Pinpoint the cell where the given text exists, returning its (X, Y) midpoint coordinate. 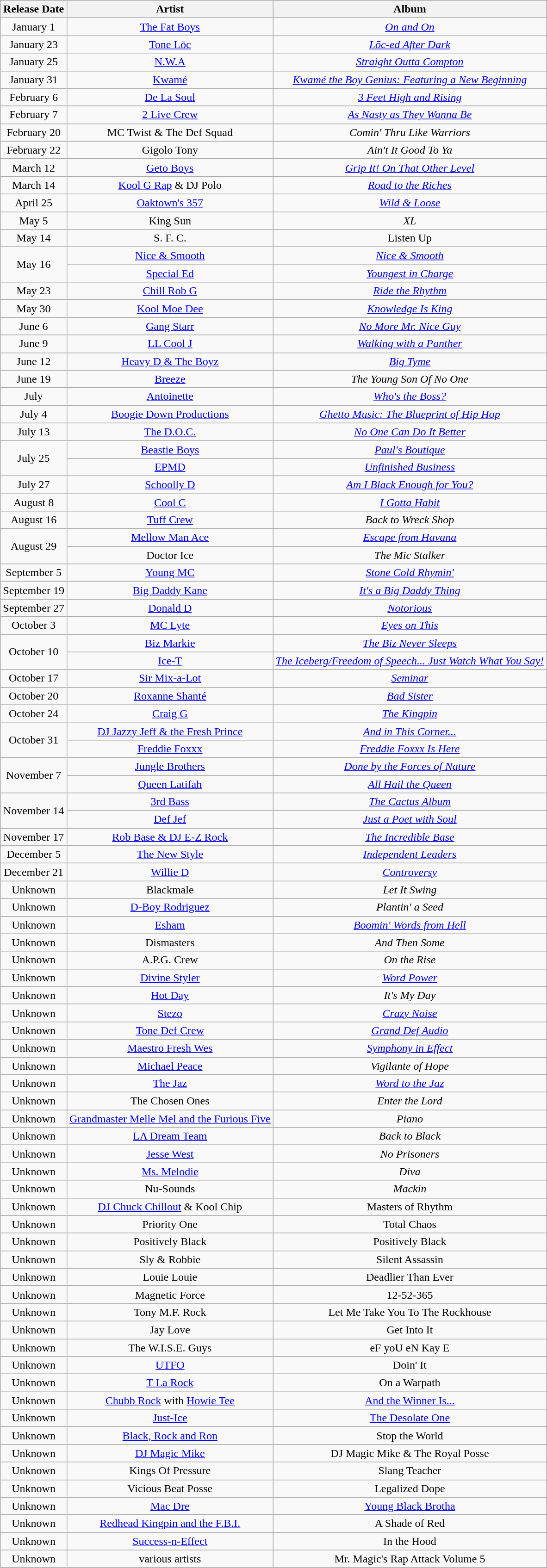
DJ Magic Mike (170, 1453)
December 5 (34, 855)
Dismasters (170, 942)
Tony M.F. Rock (170, 1312)
Heavy D & The Boyz (170, 361)
Donald D (170, 608)
Let Me Take You To The Rockhouse (410, 1312)
Seminar (410, 678)
June 6 (34, 326)
Jesse West (170, 1154)
Tone Def Crew (170, 1030)
Slang Teacher (410, 1471)
Kool G Rap & DJ Polo (170, 185)
Esham (170, 925)
No One Can Do It Better (410, 432)
MC Lyte (170, 626)
Walking with a Panther (410, 344)
November 17 (34, 837)
October 31 (34, 740)
Vicious Beat Posse (170, 1488)
Grand Def Audio (410, 1030)
Craig G (170, 713)
Road to the Riches (410, 185)
And Then Some (410, 942)
Divine Styler (170, 978)
Redhead Kingpin and the F.B.I. (170, 1524)
Done by the Forces of Nature (410, 766)
August 8 (34, 502)
Back to Wreck Shop (410, 520)
Unfinished Business (410, 467)
Mac Dre (170, 1506)
King Sun (170, 221)
The Jaz (170, 1084)
June 12 (34, 361)
October 20 (34, 696)
Young Black Brotha (410, 1506)
Magnetic Force (170, 1295)
2 Live Crew (170, 115)
May 30 (34, 309)
Grandmaster Melle Mel and the Furious Five (170, 1119)
It's My Day (410, 995)
In the Hood (410, 1541)
Cool C (170, 502)
And in This Corner... (410, 731)
Gang Starr (170, 326)
The Chosen Ones (170, 1101)
Straight Outta Compton (410, 62)
The Fat Boys (170, 27)
Blackmale (170, 890)
Big Tyme (410, 361)
Lōc-ed After Dark (410, 44)
Notorious (410, 608)
The D.O.C. (170, 432)
Comin' Thru Like Warriors (410, 132)
EPMD (170, 467)
September 5 (34, 573)
The New Style (170, 855)
Tuff Crew (170, 520)
June 19 (34, 379)
Tone Lōc (170, 44)
Back to Black (410, 1136)
February 20 (34, 132)
Stone Cold Rhymin' (410, 573)
Get Into It (410, 1330)
Just a Poet with Soul (410, 819)
September 27 (34, 608)
August 16 (34, 520)
No More Mr. Nice Guy (410, 326)
Enter the Lord (410, 1101)
April 25 (34, 203)
LA Dream Team (170, 1136)
Wild & Loose (410, 203)
Who's the Boss? (410, 397)
Freddie Foxxx Is Here (410, 749)
Artist (170, 9)
LL Cool J (170, 344)
January 23 (34, 44)
Word Power (410, 978)
Big Daddy Kane (170, 590)
February 22 (34, 150)
S. F. C. (170, 238)
Controversy (410, 872)
Piano (410, 1119)
The W.I.S.E. Guys (170, 1348)
Antoinette (170, 397)
Kool Moe Dee (170, 309)
July 13 (34, 432)
Word to the Jaz (410, 1084)
Plantin' a Seed (410, 907)
Special Ed (170, 273)
Def Jef (170, 819)
The Incredible Base (410, 837)
Chubb Rock with Howie Tee (170, 1401)
DJ Chuck Chillout & Kool Chip (170, 1207)
Biz Markie (170, 643)
February 6 (34, 97)
Paul's Boutique (410, 449)
A Shade of Red (410, 1524)
July 25 (34, 458)
N.W.A (170, 62)
Queen Latifah (170, 784)
Oaktown's 357 (170, 203)
Symphony in Effect (410, 1048)
February 7 (34, 115)
Legalized Dope (410, 1488)
Total Chaos (410, 1224)
T La Rock (170, 1383)
No Prisoners (410, 1154)
July 4 (34, 414)
On and On (410, 27)
12-52-365 (410, 1295)
Mr. Magic's Rap Attack Volume 5 (410, 1559)
Chill Rob G (170, 291)
De La Soul (170, 97)
Deadlier Than Ever (410, 1277)
Silent Assassin (410, 1259)
As Nasty as They Wanna Be (410, 115)
Am I Black Enough for You? (410, 484)
January 1 (34, 27)
A.P.G. Crew (170, 960)
Rob Base & DJ E-Z Rock (170, 837)
Masters of Rhythm (410, 1207)
June 9 (34, 344)
UTFO (170, 1365)
All Hail the Queen (410, 784)
various artists (170, 1559)
D-Boy Rodriguez (170, 907)
Maestro Fresh Wes (170, 1048)
The Iceberg/Freedom of Speech... Just Watch What You Say! (410, 661)
November 7 (34, 775)
The Kingpin (410, 713)
December 21 (34, 872)
The Cactus Album (410, 802)
Boogie Down Productions (170, 414)
Doin' It (410, 1365)
Priority One (170, 1224)
Independent Leaders (410, 855)
3 Feet High and Rising (410, 97)
Escape from Havana (410, 538)
Success-n-Effect (170, 1541)
Hot Day (170, 995)
January 25 (34, 62)
Eyes on This (410, 626)
Sir Mix-a-Lot (170, 678)
MC Twist & The Def Squad (170, 132)
Bad Sister (410, 696)
November 14 (34, 811)
Nu-Sounds (170, 1189)
March 14 (34, 185)
October 17 (34, 678)
Boomin' Words from Hell (410, 925)
DJ Jazzy Jeff & the Fresh Prince (170, 731)
On a Warpath (410, 1383)
I Gotta Habit (410, 502)
May 23 (34, 291)
July (34, 397)
Release Date (34, 9)
July 27 (34, 484)
eF yoU eN Kay E (410, 1348)
January 31 (34, 80)
Album (410, 9)
Stezo (170, 1013)
Sly & Robbie (170, 1259)
Ride the Rhythm (410, 291)
May 16 (34, 265)
Geto Boys (170, 167)
Ain't It Good To Ya (410, 150)
Michael Peace (170, 1066)
August 29 (34, 546)
Willie D (170, 872)
Breeze (170, 379)
Kwamé (170, 80)
Doctor Ice (170, 555)
September 19 (34, 590)
Diva (410, 1171)
Louie Louie (170, 1277)
3rd Bass (170, 802)
Mellow Man Ace (170, 538)
Crazy Noise (410, 1013)
Just-Ice (170, 1418)
Kwamé the Boy Genius: Featuring a New Beginning (410, 80)
Vigilante of Hope (410, 1066)
Youngest in Charge (410, 273)
Grip It! On That Other Level (410, 167)
Roxanne Shanté (170, 696)
Jay Love (170, 1330)
The Biz Never Sleeps (410, 643)
Schoolly D (170, 484)
The Young Son Of No One (410, 379)
October 24 (34, 713)
Beastie Boys (170, 449)
The Mic Stalker (410, 555)
The Desolate One (410, 1418)
And the Winner Is... (410, 1401)
XL (410, 221)
Gigolo Tony (170, 150)
Mackin (410, 1189)
Stop the World (410, 1436)
Knowledge Is King (410, 309)
May 14 (34, 238)
October 3 (34, 626)
Black, Rock and Ron (170, 1436)
May 5 (34, 221)
Ms. Melodie (170, 1171)
Kings Of Pressure (170, 1471)
Listen Up (410, 238)
On the Rise (410, 960)
Jungle Brothers (170, 766)
March 12 (34, 167)
Freddie Foxxx (170, 749)
October 10 (34, 652)
Ghetto Music: The Blueprint of Hip Hop (410, 414)
Let It Swing (410, 890)
It's a Big Daddy Thing (410, 590)
Ice-T (170, 661)
DJ Magic Mike & The Royal Posse (410, 1453)
Young MC (170, 573)
